Pinpoint the cell where the given text exists, returning its (X, Y) midpoint coordinate. 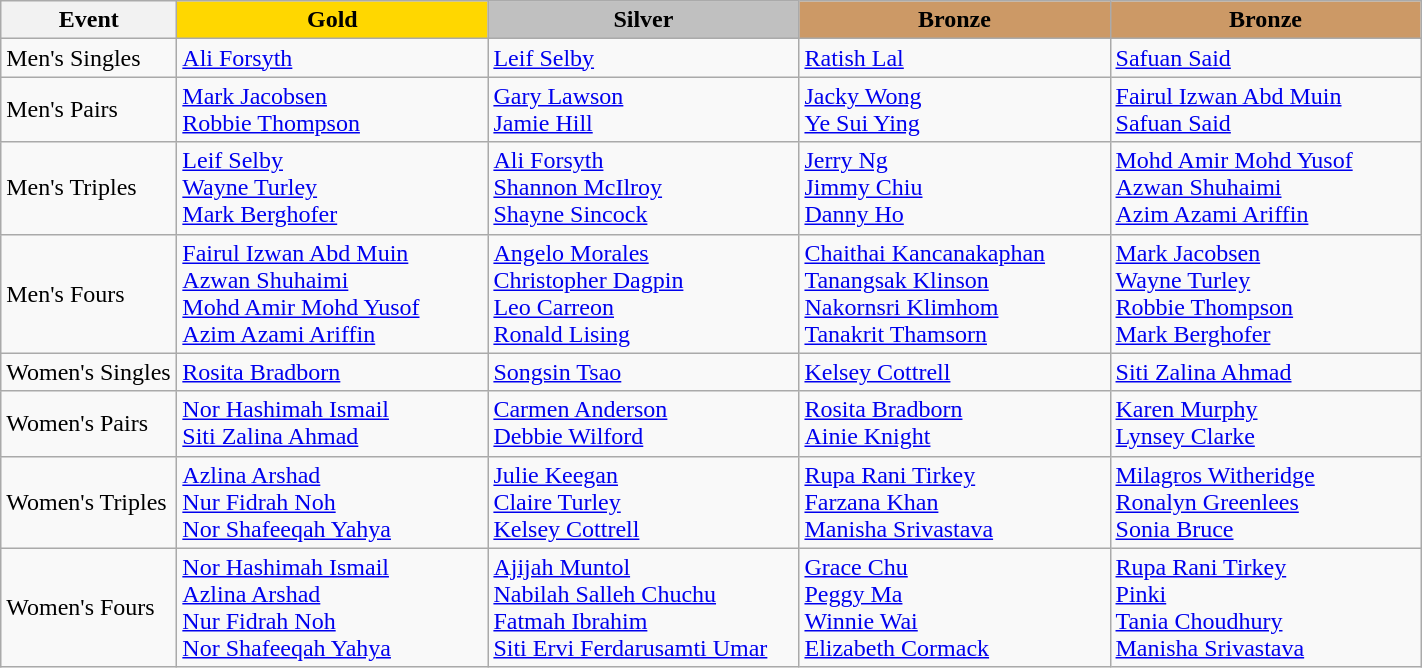
Chaithai KancanakaphanTanangsak KlinsonNakornsri KlimhomTanakrit Thamsorn (954, 294)
Nor Hashimah IsmailAzlina ArshadNur Fidrah NohNor Shafeeqah Yahya (332, 608)
Leif Selby (644, 58)
Safuan Said (1266, 58)
Silver (644, 20)
Karen MurphyLynsey Clarke (1266, 424)
Ajijah MuntolNabilah Salleh ChuchuFatmah IbrahimSiti Ervi Ferdarusamti Umar (644, 608)
Fairul Izwan Abd MuinAzwan ShuhaimiMohd Amir Mohd YusofAzim Azami Ariffin (332, 294)
Ratish Lal (954, 58)
Men's Singles (89, 58)
Rupa Rani TirkeyPinkiTania ChoudhuryManisha Srivastava (1266, 608)
Men's Pairs (89, 110)
Angelo MoralesChristopher DagpinLeo CarreonRonald Lising (644, 294)
Gary LawsonJamie Hill (644, 110)
Jerry NgJimmy ChiuDanny Ho (954, 188)
Event (89, 20)
Jacky WongYe Sui Ying (954, 110)
Grace ChuPeggy MaWinnie WaiElizabeth Cormack (954, 608)
Fairul Izwan Abd MuinSafuan Said (1266, 110)
Gold (332, 20)
Rupa Rani TirkeyFarzana KhanManisha Srivastava (954, 502)
Men's Triples (89, 188)
Nor Hashimah IsmailSiti Zalina Ahmad (332, 424)
Women's Pairs (89, 424)
Ali Forsyth (332, 58)
Women's Singles (89, 372)
Milagros WitheridgeRonalyn GreenleesSonia Bruce (1266, 502)
Mohd Amir Mohd YusofAzwan ShuhaimiAzim Azami Ariffin (1266, 188)
Men's Fours (89, 294)
Rosita BradbornAinie Knight (954, 424)
Rosita Bradborn (332, 372)
Mark JacobsenRobbie Thompson (332, 110)
Women's Triples (89, 502)
Kelsey Cottrell (954, 372)
Mark JacobsenWayne TurleyRobbie ThompsonMark Berghofer (1266, 294)
Siti Zalina Ahmad (1266, 372)
Leif SelbyWayne TurleyMark Berghofer (332, 188)
Ali ForsythShannon McIlroyShayne Sincock (644, 188)
Carmen AndersonDebbie Wilford (644, 424)
Songsin Tsao (644, 372)
Azlina ArshadNur Fidrah NohNor Shafeeqah Yahya (332, 502)
Women's Fours (89, 608)
Julie KeeganClaire TurleyKelsey Cottrell (644, 502)
